Scan for the cell matching the given text and deliver its [x, y] coordinate at center. 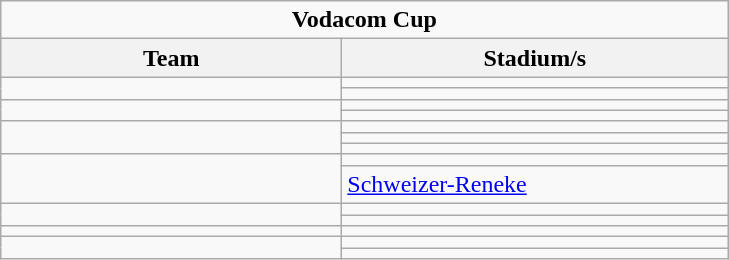
Schweizer-Reneke [535, 184]
Vodacom Cup [364, 20]
Stadium/s [535, 58]
Team [172, 58]
